Capture the cell that displays the provided text and extract its (x, y) central coordinate. 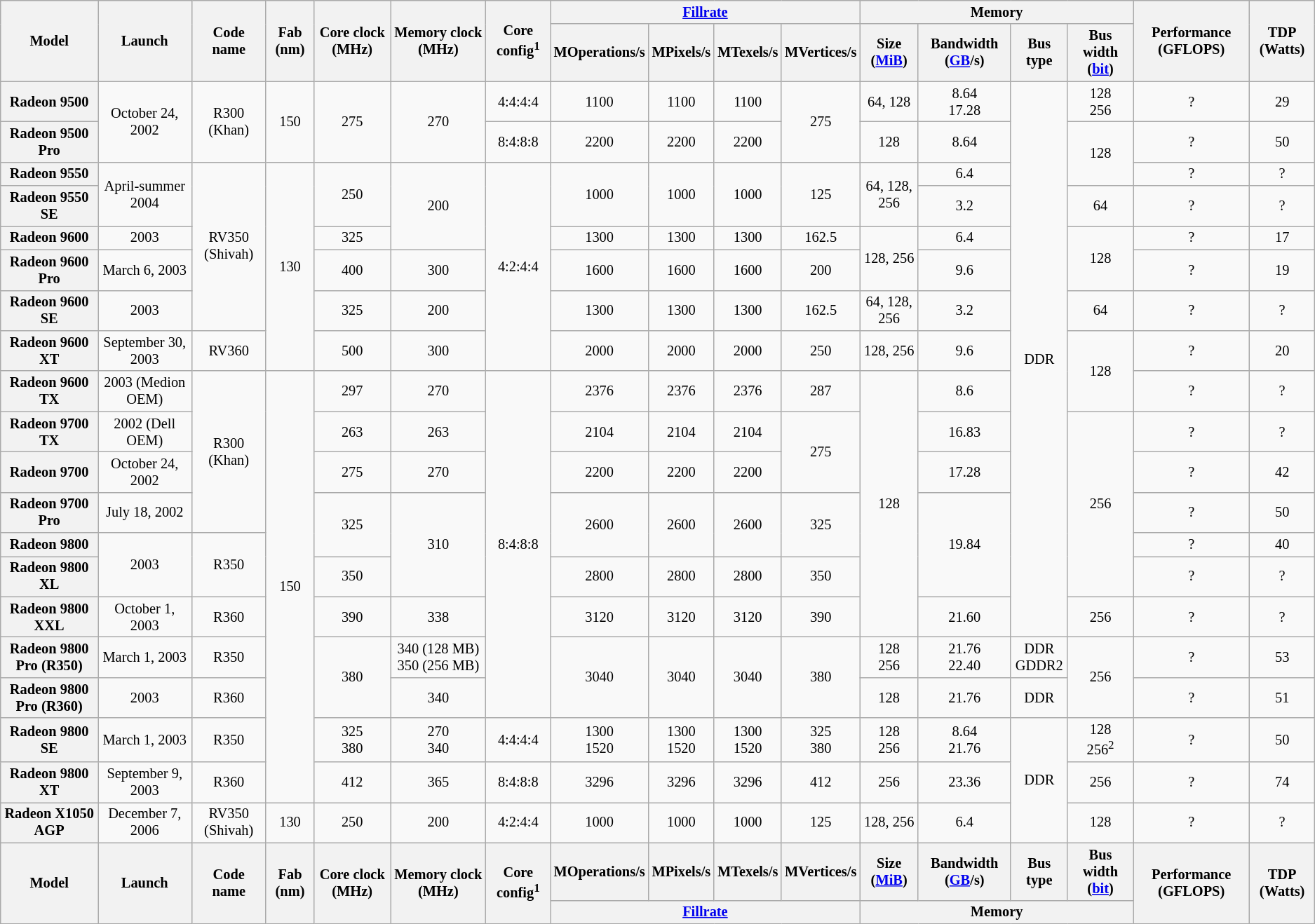
74 (1282, 782)
340 (128 MB)350 (256 MB) (438, 657)
Radeon 9500 (49, 102)
Radeon 9600 TX (49, 391)
64, 128 (889, 102)
8.64 (964, 142)
17 (1282, 238)
365 (438, 782)
51 (1282, 698)
Radeon 9500 Pro (49, 142)
Radeon 9800 XT (49, 782)
2002 (Dell OEM) (145, 432)
29 (1282, 102)
270340 (438, 740)
Radeon 9800 Pro (R360) (49, 698)
RV360 (229, 351)
53 (1282, 657)
December 7, 2006 (145, 822)
400 (352, 270)
338 (438, 617)
8.6417.28 (964, 102)
April-summer 2004 (145, 193)
23.36 (964, 782)
Radeon 9800 XXL (49, 617)
8.6 (964, 391)
Radeon 9800 (49, 545)
17.28 (964, 472)
8.6421.76 (964, 740)
September 9, 2003 (145, 782)
Radeon 9600 (49, 238)
297 (352, 391)
Radeon 9550 (49, 174)
340 (438, 698)
Radeon 9700 Pro (49, 512)
Radeon X1050 AGP (49, 822)
Radeon 9550 SE (49, 206)
Radeon 9800 XL (49, 576)
310 (438, 544)
Radeon 9800 Pro (R350) (49, 657)
21.76 (964, 698)
500 (352, 351)
42 (1282, 472)
21.7622.40 (964, 657)
Radeon 9700 TX (49, 432)
287 (821, 391)
Radeon 9600 XT (49, 351)
21.60 (964, 617)
2003 (Medion OEM) (145, 391)
DDRGDDR2 (1039, 657)
October 1, 2003 (145, 617)
16.83 (964, 432)
20 (1282, 351)
March 6, 2003 (145, 270)
Radeon 9600 SE (49, 311)
Radeon 9700 (49, 472)
19.84 (964, 544)
40 (1282, 545)
Radeon 9600 Pro (49, 270)
Radeon 9800 SE (49, 740)
September 30, 2003 (145, 351)
1282562 (1100, 740)
July 18, 2002 (145, 512)
19 (1282, 270)
